Search for the cell housing the specified text and yield its (x, y) center coordinate. 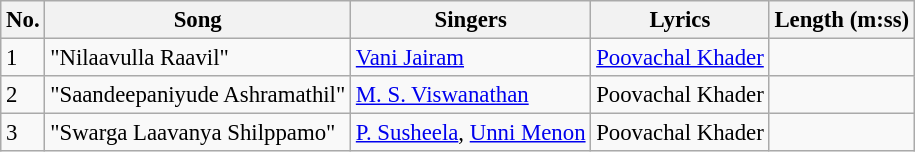
Length (m:ss) (842, 20)
2 (23, 95)
Vani Jairam (471, 58)
No. (23, 20)
Singers (471, 20)
"Nilaavulla Raavil" (198, 58)
1 (23, 58)
"Swarga Laavanya Shilppamo" (198, 133)
3 (23, 133)
Lyrics (680, 20)
P. Susheela, Unni Menon (471, 133)
M. S. Viswanathan (471, 95)
Song (198, 20)
"Saandeepaniyude Ashramathil" (198, 95)
